Locate the cell with the specified text and output its (X, Y) center coordinate. 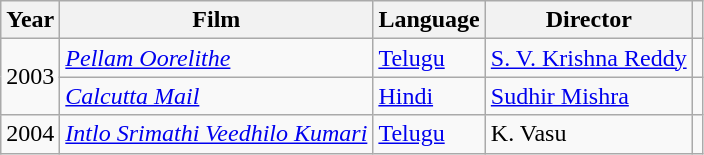
Film (216, 20)
Language (429, 20)
Calcutta Mail (216, 96)
2004 (30, 134)
K. Vasu (588, 134)
Hindi (429, 96)
Sudhir Mishra (588, 96)
Year (30, 20)
Intlo Srimathi Veedhilo Kumari (216, 134)
2003 (30, 77)
S. V. Krishna Reddy (588, 58)
Pellam Oorelithe (216, 58)
Director (588, 20)
